Locate the cell with the specified text and output its [x, y] center coordinate. 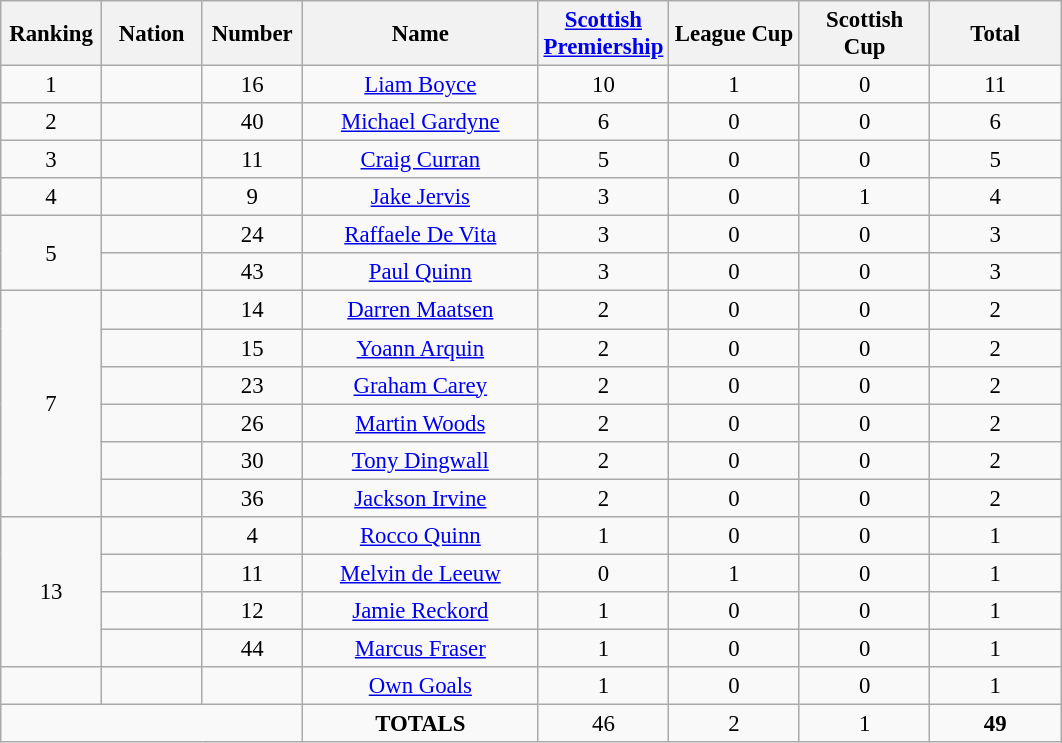
Martin Woods [421, 423]
30 [252, 460]
Liam Boyce [421, 85]
Own Goals [421, 686]
46 [604, 724]
13 [52, 592]
Raffaele De Vita [421, 235]
7 [52, 404]
Number [252, 34]
Darren Maatsen [421, 310]
10 [604, 85]
49 [996, 724]
Scottish Premiership [604, 34]
Tony Dingwall [421, 460]
14 [252, 310]
Marcus Fraser [421, 648]
Graham Carey [421, 385]
Jamie Reckord [421, 611]
Ranking [52, 34]
Scottish Cup [864, 34]
36 [252, 498]
44 [252, 648]
Name [421, 34]
Rocco Quinn [421, 536]
Yoann Arquin [421, 348]
15 [252, 348]
24 [252, 235]
Nation [152, 34]
9 [252, 197]
26 [252, 423]
12 [252, 611]
Melvin de Leeuw [421, 573]
40 [252, 122]
Total [996, 34]
Jackson Irvine [421, 498]
43 [252, 273]
TOTALS [421, 724]
Michael Gardyne [421, 122]
Paul Quinn [421, 273]
Jake Jervis [421, 197]
League Cup [734, 34]
23 [252, 385]
16 [252, 85]
Craig Curran [421, 160]
